Find where the given text appears and provide that cell's center as (x, y) coordinate. 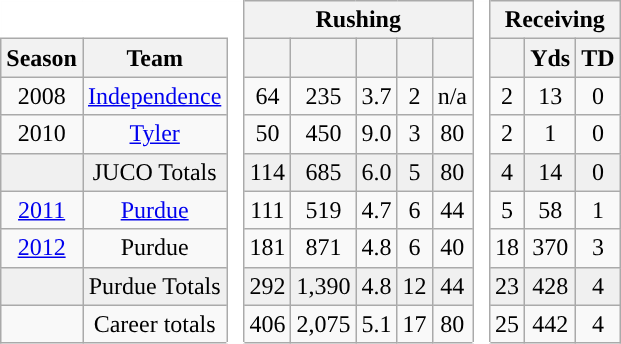
12 (414, 286)
2,075 (324, 324)
235 (324, 96)
64 (268, 96)
4.7 (376, 210)
370 (550, 248)
871 (324, 248)
2010 (42, 134)
58 (550, 210)
111 (268, 210)
3.7 (376, 96)
Purdue Totals (154, 286)
292 (268, 286)
40 (452, 248)
Receiving (556, 20)
9.0 (376, 134)
450 (324, 134)
18 (508, 248)
TD (598, 58)
Season (42, 58)
n/a (452, 96)
2008 (42, 96)
50 (268, 134)
23 (508, 286)
6.0 (376, 172)
Rushing (358, 20)
428 (550, 286)
5.1 (376, 324)
25 (508, 324)
Career totals (154, 324)
Tyler (154, 134)
17 (414, 324)
Independence (154, 96)
JUCO Totals (154, 172)
685 (324, 172)
14 (550, 172)
2011 (42, 210)
2012 (42, 248)
406 (268, 324)
442 (550, 324)
Team (154, 58)
13 (550, 96)
181 (268, 248)
Yds (550, 58)
519 (324, 210)
114 (268, 172)
1,390 (324, 286)
